Scan for the cell matching the given text and deliver its [x, y] coordinate at center. 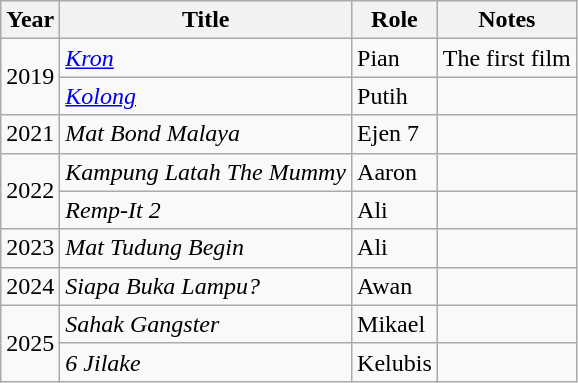
2024 [30, 286]
Siapa Buka Lampu? [206, 286]
Remp-It 2 [206, 210]
Sahak Gangster [206, 324]
Mat Tudung Begin [206, 248]
Awan [395, 286]
Kelubis [395, 362]
Mikael [395, 324]
2023 [30, 248]
Mat Bond Malaya [206, 134]
Kron [206, 58]
Title [206, 20]
The first film [506, 58]
Year [30, 20]
Putih [395, 96]
Aaron [395, 172]
Kolong [206, 96]
2021 [30, 134]
2025 [30, 343]
Pian [395, 58]
Ejen 7 [395, 134]
Kampung Latah The Mummy [206, 172]
2022 [30, 191]
2019 [30, 77]
6 Jilake [206, 362]
Role [395, 20]
Notes [506, 20]
